Find where the given text appears and provide that cell's center as (X, Y) coordinate. 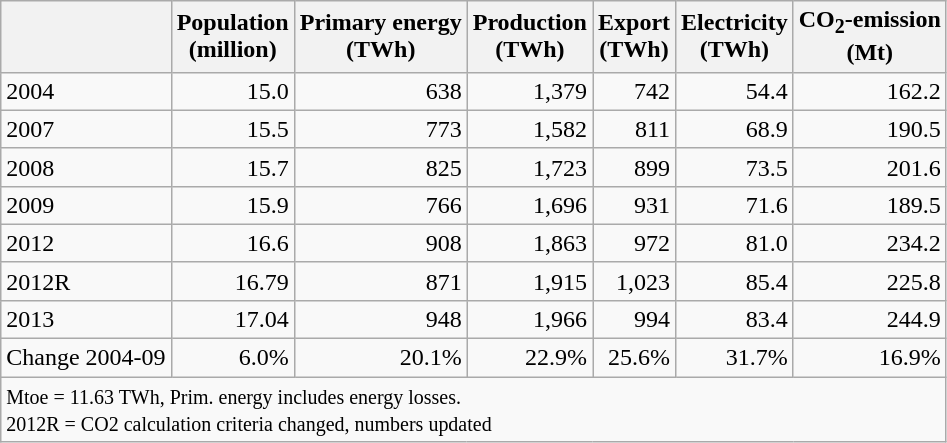
73.5 (735, 167)
Mtoe = 11.63 TWh, Prim. energy includes energy losses.2012R = CO2 calculation criteria changed, numbers updated (474, 410)
17.04 (232, 319)
2008 (86, 167)
16.6 (232, 243)
190.5 (870, 129)
825 (380, 167)
85.4 (735, 281)
244.9 (870, 319)
2009 (86, 205)
908 (380, 243)
201.6 (870, 167)
1,696 (530, 205)
Production(TWh) (530, 36)
1,023 (634, 281)
25.6% (634, 358)
20.1% (380, 358)
2012 (86, 243)
68.9 (735, 129)
81.0 (735, 243)
6.0% (232, 358)
CO2-emission(Mt) (870, 36)
1,582 (530, 129)
931 (634, 205)
Change 2004-09 (86, 358)
225.8 (870, 281)
1,863 (530, 243)
2004 (86, 91)
1,966 (530, 319)
Export(TWh) (634, 36)
189.5 (870, 205)
31.7% (735, 358)
2012R (86, 281)
54.4 (735, 91)
1,723 (530, 167)
15.5 (232, 129)
16.79 (232, 281)
22.9% (530, 358)
994 (634, 319)
71.6 (735, 205)
766 (380, 205)
811 (634, 129)
15.7 (232, 167)
773 (380, 129)
15.9 (232, 205)
899 (634, 167)
638 (380, 91)
162.2 (870, 91)
2013 (86, 319)
234.2 (870, 243)
Electricity(TWh) (735, 36)
1,379 (530, 91)
871 (380, 281)
16.9% (870, 358)
Primary energy(TWh) (380, 36)
948 (380, 319)
15.0 (232, 91)
83.4 (735, 319)
2007 (86, 129)
Population(million) (232, 36)
972 (634, 243)
742 (634, 91)
1,915 (530, 281)
